Output the (x, y) coordinate of the center of the cell containing the given text.  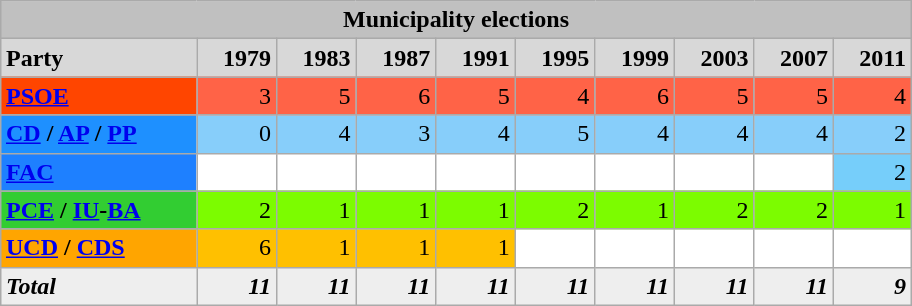
1987 (396, 58)
1983 (316, 58)
Municipality elections (456, 20)
2003 (714, 58)
CD / AP / PP (98, 134)
0 (237, 134)
1995 (555, 58)
2011 (873, 58)
UCD / CDS (98, 248)
PSOE (98, 96)
PCE / IU-BA (98, 210)
Party (98, 58)
FAC (98, 172)
9 (873, 286)
2007 (794, 58)
1979 (237, 58)
1999 (635, 58)
Total (98, 286)
1991 (476, 58)
